Provide the [x, y] coordinate of the cell's center where the given text is located.  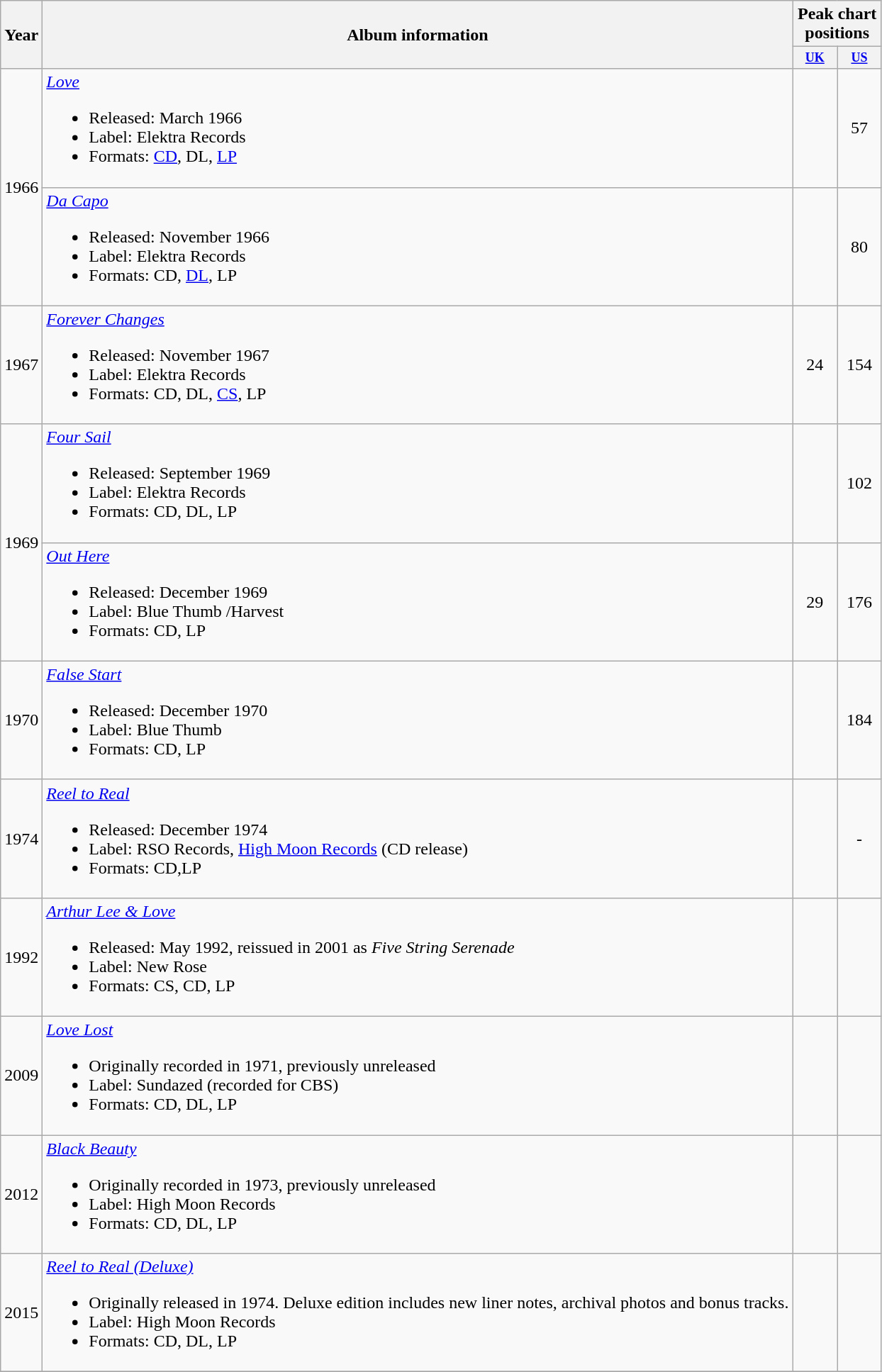
29 [815, 601]
- [859, 838]
1970 [21, 720]
Arthur Lee & LoveReleased: May 1992, reissued in 2001 as Five String SerenadeLabel: New RoseFormats: CS, CD, LP [418, 957]
LoveReleased: March 1966Label: Elektra RecordsFormats: CD, DL, LP [418, 128]
Out HereReleased: December 1969Label: Blue Thumb /HarvestFormats: CD, LP [418, 601]
US [859, 58]
Four SailReleased: September 1969Label: Elektra RecordsFormats: CD, DL, LP [418, 484]
Peak chart positions [837, 24]
1967 [21, 364]
Love LostOriginally recorded in 1971, previously unreleasedLabel: Sundazed (recorded for CBS)Formats: CD, DL, LP [418, 1075]
2015 [21, 1313]
57 [859, 128]
1969 [21, 542]
Year [21, 35]
1992 [21, 957]
2009 [21, 1075]
24 [815, 364]
Reel to RealReleased: December 1974Label: RSO Records, High Moon Records (CD release)Formats: CD,LP [418, 838]
Forever ChangesReleased: November 1967Label: Elektra RecordsFormats: CD, DL, CS, LP [418, 364]
UK [815, 58]
False StartReleased: December 1970Label: Blue ThumbFormats: CD, LP [418, 720]
184 [859, 720]
Album information [418, 35]
154 [859, 364]
1966 [21, 187]
Da CapoReleased: November 1966Label: Elektra RecordsFormats: CD, DL, LP [418, 247]
1974 [21, 838]
102 [859, 484]
Black BeautyOriginally recorded in 1973, previously unreleasedLabel: High Moon RecordsFormats: CD, DL, LP [418, 1194]
176 [859, 601]
80 [859, 247]
2012 [21, 1194]
